Locate the cell with the specified text and output its [x, y] center coordinate. 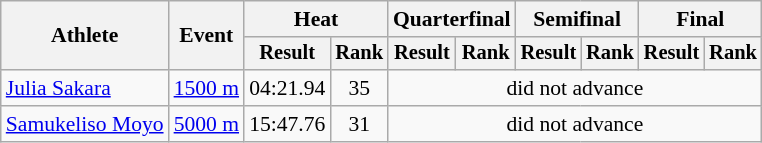
Julia Sakara [85, 88]
Quarterfinal [452, 19]
Final [700, 19]
Semifinal [578, 19]
15:47.76 [287, 124]
Athlete [85, 36]
35 [359, 88]
1500 m [206, 88]
Heat [316, 19]
Event [206, 36]
Samukeliso Moyo [85, 124]
5000 m [206, 124]
31 [359, 124]
04:21.94 [287, 88]
